Find where the given text appears and provide that cell's center as [X, Y] coordinate. 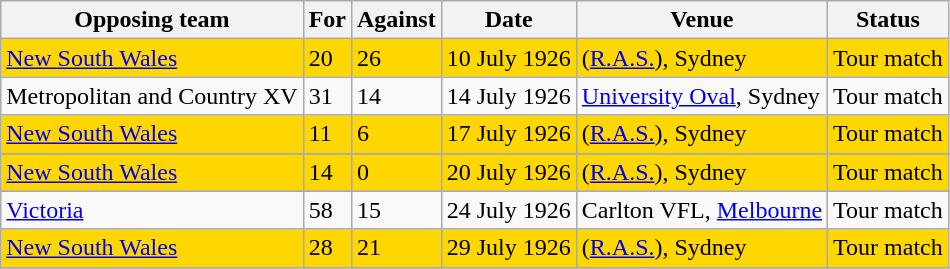
Victoria [152, 210]
Venue [702, 20]
11 [327, 134]
Metropolitan and Country XV [152, 96]
Opposing team [152, 20]
15 [396, 210]
26 [396, 58]
University Oval, Sydney [702, 96]
Date [508, 20]
Carlton VFL, Melbourne [702, 210]
31 [327, 96]
28 [327, 248]
29 July 1926 [508, 248]
Status [888, 20]
6 [396, 134]
14 July 1926 [508, 96]
20 [327, 58]
17 July 1926 [508, 134]
0 [396, 172]
24 July 1926 [508, 210]
20 July 1926 [508, 172]
10 July 1926 [508, 58]
Against [396, 20]
For [327, 20]
58 [327, 210]
21 [396, 248]
